Find where the given text appears and provide that cell's center as (x, y) coordinate. 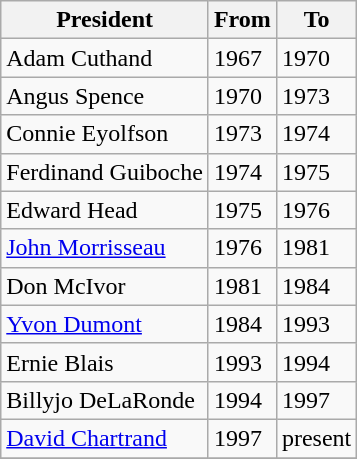
Ernie Blais (105, 362)
Don McIvor (105, 286)
David Chartrand (105, 438)
To (316, 20)
Ferdinand Guiboche (105, 172)
present (316, 438)
1967 (242, 58)
Angus Spence (105, 96)
Billyjo DeLaRonde (105, 400)
Adam Cuthand (105, 58)
From (242, 20)
President (105, 20)
Connie Eyolfson (105, 134)
Yvon Dumont (105, 324)
Edward Head (105, 210)
John Morrisseau (105, 248)
